Output the [X, Y] coordinate of the center of the cell containing the given text.  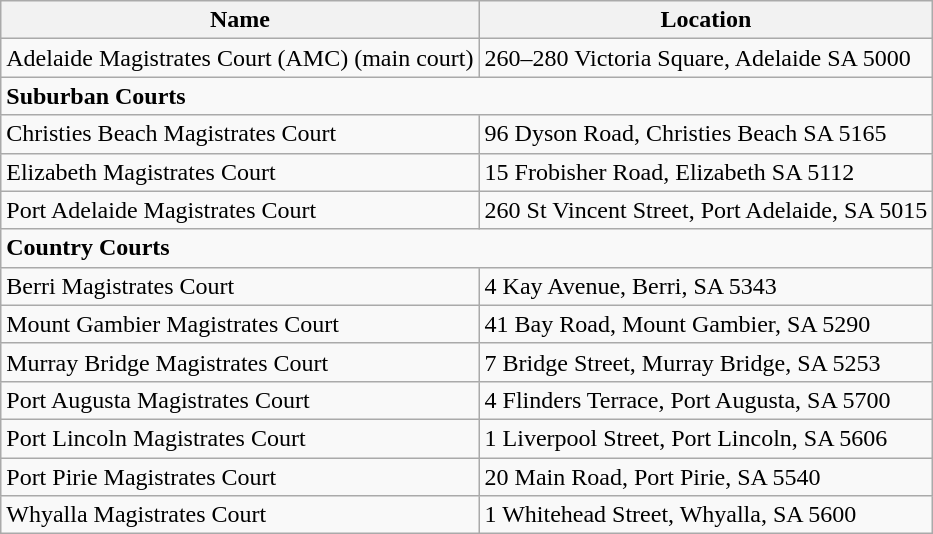
Adelaide Magistrates Court (AMC) (main court) [240, 58]
4 Flinders Terrace, Port Augusta, SA 5700 [706, 400]
20 Main Road, Port Pirie, SA 5540 [706, 477]
260 St Vincent Street, Port Adelaide, SA 5015 [706, 210]
260–280 Victoria Square, Adelaide SA 5000 [706, 58]
1 Liverpool Street, Port Lincoln, SA 5606 [706, 438]
7 Bridge Street, Murray Bridge, SA 5253 [706, 362]
Port Augusta Magistrates Court [240, 400]
15 Frobisher Road, Elizabeth SA 5112 [706, 172]
Location [706, 20]
Country Courts [467, 248]
Elizabeth Magistrates Court [240, 172]
41 Bay Road, Mount Gambier, SA 5290 [706, 324]
4 Kay Avenue, Berri, SA 5343 [706, 286]
Murray Bridge Magistrates Court [240, 362]
1 Whitehead Street, Whyalla, SA 5600 [706, 515]
Berri Magistrates Court [240, 286]
Christies Beach Magistrates Court [240, 134]
Port Adelaide Magistrates Court [240, 210]
Whyalla Magistrates Court [240, 515]
Port Lincoln Magistrates Court [240, 438]
Mount Gambier Magistrates Court [240, 324]
Suburban Courts [467, 96]
96 Dyson Road, Christies Beach SA 5165 [706, 134]
Name [240, 20]
Port Pirie Magistrates Court [240, 477]
